Find where the given text appears and provide that cell's center as [x, y] coordinate. 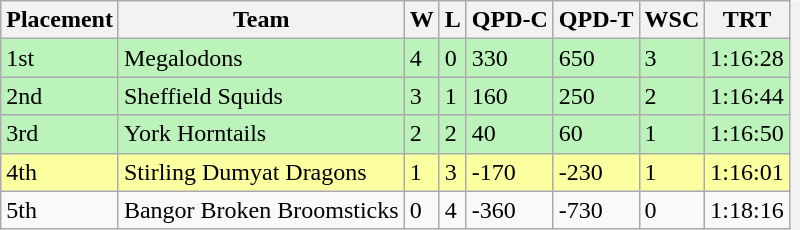
WSC [672, 20]
-230 [596, 172]
2nd [60, 96]
-360 [510, 210]
3rd [60, 134]
Megalodons [261, 58]
650 [596, 58]
Stirling Dumyat Dragons [261, 172]
QPD-T [596, 20]
Placement [60, 20]
TRT [747, 20]
1:16:44 [747, 96]
1:16:50 [747, 134]
-730 [596, 210]
1:18:16 [747, 210]
1st [60, 58]
Bangor Broken Broomsticks [261, 210]
1:16:01 [747, 172]
330 [510, 58]
5th [60, 210]
60 [596, 134]
L [452, 20]
QPD-C [510, 20]
Sheffield Squids [261, 96]
-170 [510, 172]
W [422, 20]
Team [261, 20]
1:16:28 [747, 58]
160 [510, 96]
4th [60, 172]
250 [596, 96]
40 [510, 134]
York Horntails [261, 134]
